Determine the (x, y) coordinate at the center of the cell enclosing the given text.  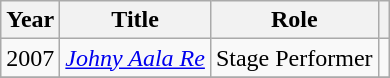
Year (30, 20)
Johny Aala Re (136, 58)
Stage Performer (294, 58)
2007 (30, 58)
Role (294, 20)
Title (136, 20)
